Output the (x, y) coordinate of the center of the cell containing the given text.  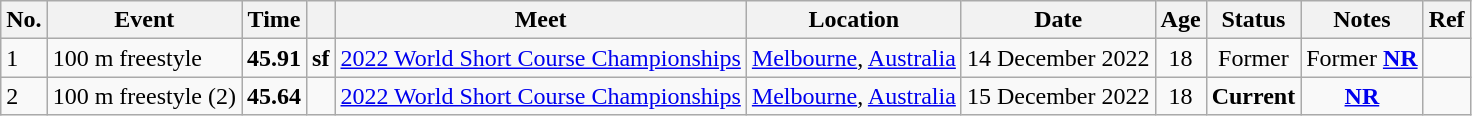
Location (854, 20)
Age (1180, 20)
45.64 (274, 96)
Ref (1446, 20)
Time (274, 20)
Former NR (1362, 58)
Former (1254, 58)
Status (1254, 20)
NR (1362, 96)
sf (321, 58)
1 (24, 58)
Notes (1362, 20)
Event (144, 20)
Meet (540, 20)
15 December 2022 (1058, 96)
100 m freestyle (144, 58)
No. (24, 20)
2 (24, 96)
14 December 2022 (1058, 58)
45.91 (274, 58)
Date (1058, 20)
Current (1254, 96)
100 m freestyle (2) (144, 96)
